Scan for the cell matching the given text and deliver its (X, Y) coordinate at center. 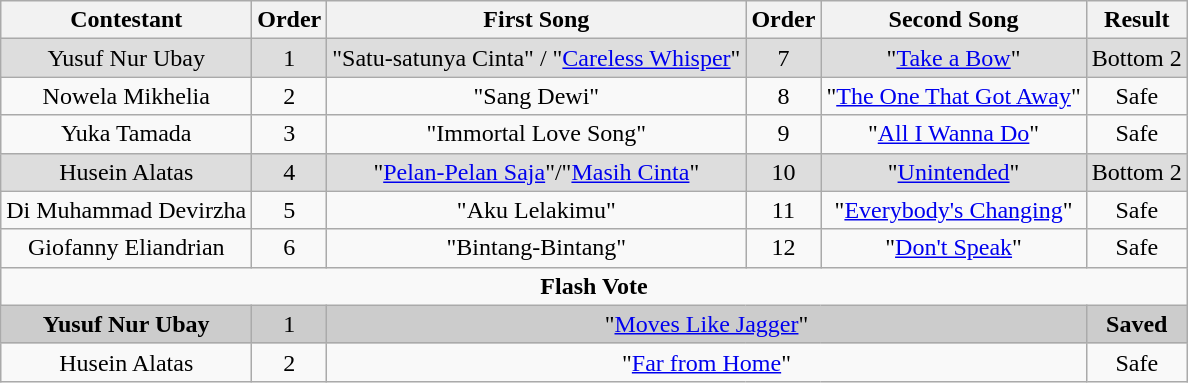
"All I Wanna Do" (954, 134)
Di Muhammad Devirzha (126, 210)
Nowela Mikhelia (126, 96)
"Don't Speak" (954, 248)
10 (784, 172)
"Bintang-Bintang" (536, 248)
"Satu-satunya Cinta" / "Careless Whisper" (536, 58)
First Song (536, 20)
Giofanny Eliandrian (126, 248)
"Unintended" (954, 172)
"Immortal Love Song" (536, 134)
"Aku Lelakimu" (536, 210)
9 (784, 134)
"Take a Bow" (954, 58)
6 (290, 248)
Yuka Tamada (126, 134)
Flash Vote (594, 286)
8 (784, 96)
Result (1136, 20)
5 (290, 210)
4 (290, 172)
"Sang Dewi" (536, 96)
Contestant (126, 20)
Saved (1136, 324)
"Far from Home" (706, 362)
3 (290, 134)
"Pelan-Pelan Saja"/"Masih Cinta" (536, 172)
12 (784, 248)
11 (784, 210)
7 (784, 58)
Second Song (954, 20)
"The One That Got Away" (954, 96)
"Moves Like Jagger" (706, 324)
"Everybody's Changing" (954, 210)
